Output the (X, Y) coordinate of the center of the cell containing the given text.  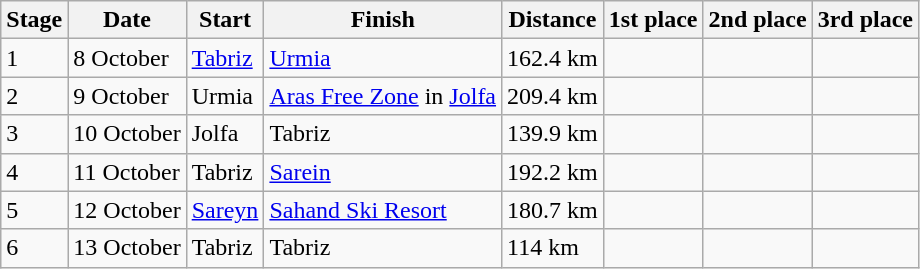
162.4 km (553, 58)
Jolfa (225, 134)
12 October (127, 210)
Sareyn (225, 210)
1st place (653, 20)
139.9 km (553, 134)
1 (34, 58)
Sarein (383, 172)
8 October (127, 58)
3 (34, 134)
13 October (127, 248)
2 (34, 96)
Sahand Ski Resort (383, 210)
192.2 km (553, 172)
Aras Free Zone in Jolfa (383, 96)
Stage (34, 20)
Finish (383, 20)
114 km (553, 248)
Distance (553, 20)
6 (34, 248)
3rd place (865, 20)
10 October (127, 134)
180.7 km (553, 210)
11 October (127, 172)
209.4 km (553, 96)
2nd place (758, 20)
Date (127, 20)
Start (225, 20)
9 October (127, 96)
5 (34, 210)
4 (34, 172)
